Pinpoint the cell where the given text exists, returning its (X, Y) midpoint coordinate. 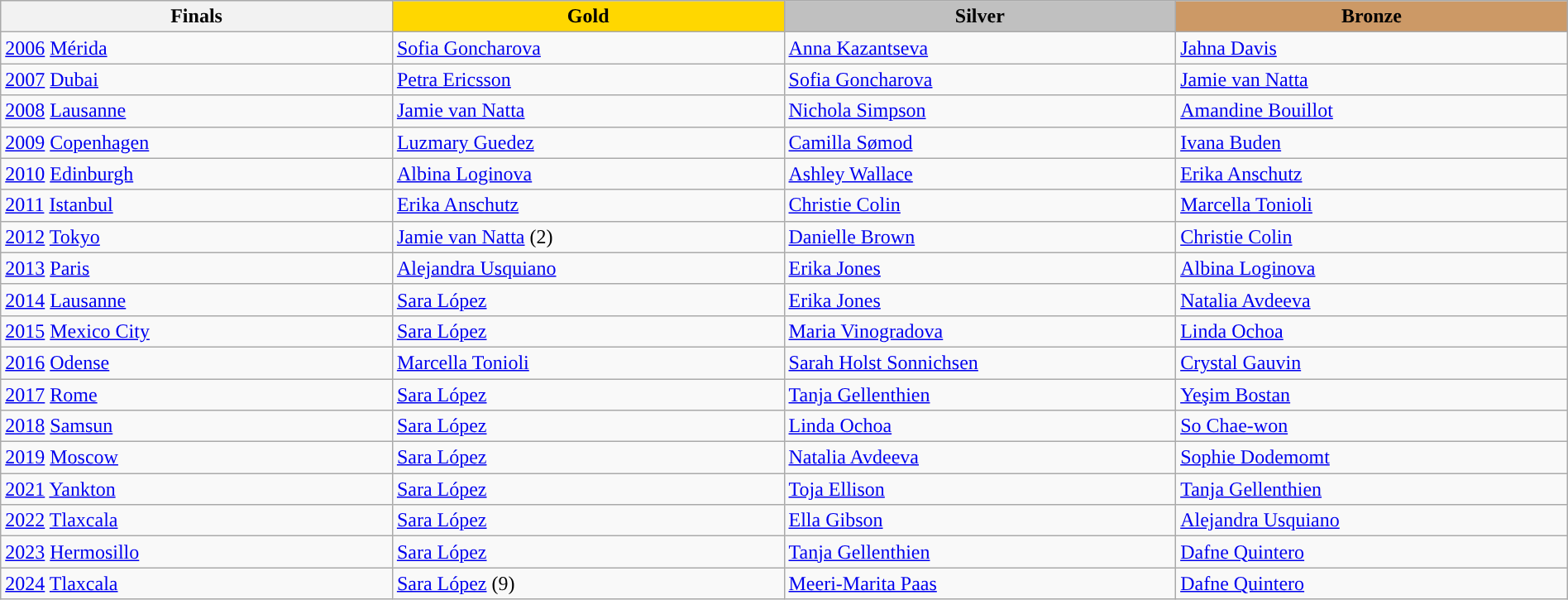
2011 Istanbul (197, 205)
2012 Tokyo (197, 237)
Petra Ericsson (588, 79)
2019 Moscow (197, 458)
So Chae-won (1372, 426)
Maria Vinogradova (980, 331)
Silver (980, 17)
Meeri-Marita Paas (980, 583)
2015 Mexico City (197, 331)
Ivana Buden (1372, 142)
Jamie van Natta (2) (588, 237)
2016 Odense (197, 362)
Toja Ellison (980, 489)
2013 Paris (197, 268)
Ella Gibson (980, 521)
Luzmary Guedez (588, 142)
Sophie Dodemomt (1372, 458)
Anna Kazantseva (980, 48)
2010 Edinburgh (197, 174)
2023 Hermosillo (197, 552)
Sara López (9) (588, 583)
Finals (197, 17)
Gold (588, 17)
Ashley Wallace (980, 174)
2022 Tlaxcala (197, 521)
Bronze (1372, 17)
2017 Rome (197, 395)
Crystal Gauvin (1372, 362)
Yeşim Bostan (1372, 395)
2006 Mérida (197, 48)
2014 Lausanne (197, 300)
2008 Lausanne (197, 111)
2021 Yankton (197, 489)
2024 Tlaxcala (197, 583)
Amandine Bouillot (1372, 111)
Nichola Simpson (980, 111)
2018 Samsun (197, 426)
Jahna Davis (1372, 48)
Danielle Brown (980, 237)
Camilla Sømod (980, 142)
Sarah Holst Sonnichsen (980, 362)
2009 Copenhagen (197, 142)
2007 Dubai (197, 79)
